Extract the [X, Y] coordinate from the center of the cell holding the provided text.  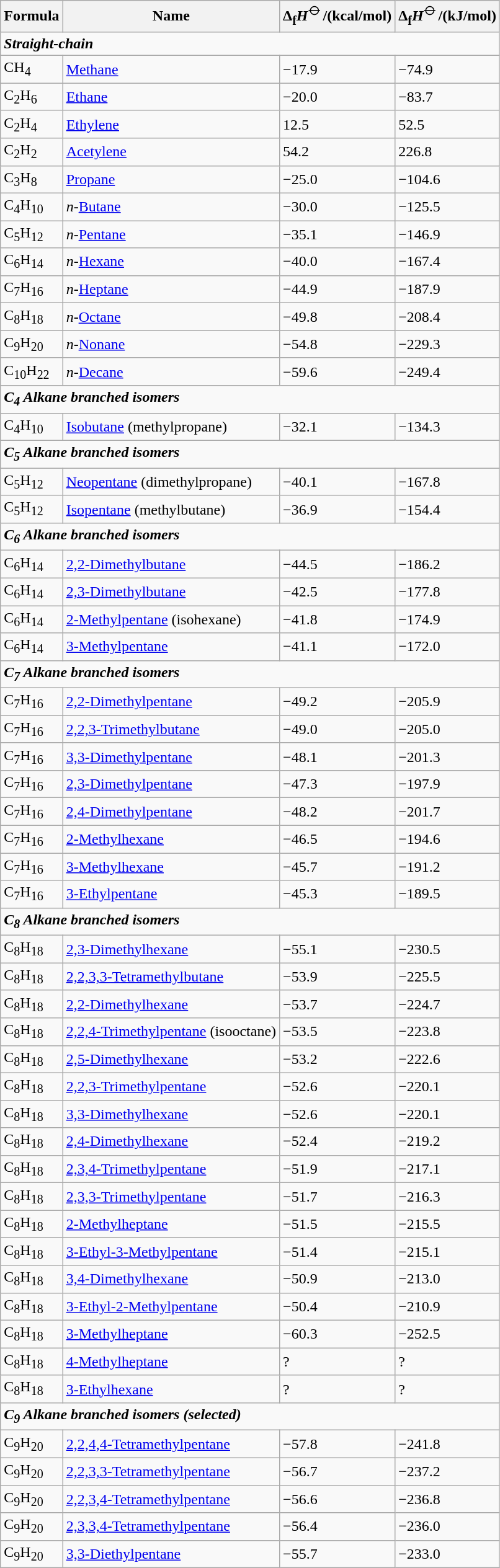
C5 Alkane branched isomers [251, 454]
−233.0 [448, 1554]
3-Ethyl-2-Methylpentane [171, 1306]
2,2,4-Trimethylpentane (isooctane) [171, 1032]
−167.4 [448, 262]
Isobutane (methylpropane) [171, 427]
−53.2 [337, 1059]
−194.6 [448, 839]
Methane [171, 69]
−56.4 [337, 1526]
−201.3 [448, 756]
n-Pentane [171, 234]
−237.2 [448, 1471]
−41.8 [337, 619]
Ethylene [171, 124]
54.2 [337, 152]
C3H8 [32, 179]
−146.9 [448, 234]
−236.0 [448, 1526]
−32.1 [337, 427]
−210.9 [448, 1306]
n-Decane [171, 371]
−51.4 [337, 1251]
−51.5 [337, 1224]
4-Methylheptane [171, 1362]
C8 Alkane branched isomers [251, 921]
−74.9 [448, 69]
−197.9 [448, 784]
−104.6 [448, 179]
−187.9 [448, 289]
C2H2 [32, 152]
C6 Alkane branched isomers [251, 536]
−215.5 [448, 1224]
−40.0 [337, 262]
−216.3 [448, 1197]
−50.9 [337, 1279]
Neopentane (dimethylpropane) [171, 482]
−191.2 [448, 867]
−56.7 [337, 1471]
−229.3 [448, 344]
−40.1 [337, 482]
Isopentane (methylbutane) [171, 509]
2,4-Dimethylhexane [171, 1141]
−241.8 [448, 1444]
−35.1 [337, 234]
2,4-Dimethylpentane [171, 812]
−205.9 [448, 702]
−51.7 [337, 1197]
−208.4 [448, 317]
2-Methylhexane [171, 839]
−46.5 [337, 839]
3,3-Dimethylhexane [171, 1114]
Straight-chain [251, 44]
2,3,3,4-Tetramethylpentane [171, 1526]
−177.8 [448, 591]
−45.3 [337, 894]
Name [171, 16]
2,2,3-Trimethylbutane [171, 729]
−44.5 [337, 564]
Ethane [171, 97]
2,2,3-Trimethylpentane [171, 1086]
−53.5 [337, 1032]
−44.9 [337, 289]
−59.6 [337, 371]
−49.2 [337, 702]
2,2-Dimethylhexane [171, 1004]
3-Methylhexane [171, 867]
−249.4 [448, 371]
2-Methylpentane (isohexane) [171, 619]
3-Ethylhexane [171, 1389]
3,3-Dimethylpentane [171, 756]
3-Ethylpentane [171, 894]
Propane [171, 179]
−223.8 [448, 1032]
−36.9 [337, 509]
−49.8 [337, 317]
n-Butane [171, 206]
−17.9 [337, 69]
2,3-Dimethylhexane [171, 949]
C2H4 [32, 124]
−134.3 [448, 427]
Formula [32, 16]
−51.9 [337, 1169]
−215.1 [448, 1251]
n-Nonane [171, 344]
−167.8 [448, 482]
2,2,3,4-Tetramethylpentane [171, 1499]
−48.1 [337, 756]
−174.9 [448, 619]
−57.8 [337, 1444]
3-Ethyl-3-Methylpentane [171, 1251]
−41.1 [337, 647]
n-Octane [171, 317]
3,3-Diethylpentane [171, 1554]
−53.9 [337, 977]
52.5 [448, 124]
−217.1 [448, 1169]
−20.0 [337, 97]
C7 Alkane branched isomers [251, 674]
2,2-Dimethylpentane [171, 702]
−186.2 [448, 564]
CH4 [32, 69]
2,2-Dimethylbutane [171, 564]
−45.7 [337, 867]
−53.7 [337, 1004]
C10H22 [32, 371]
−49.0 [337, 729]
2,3,4-Trimethylpentane [171, 1169]
−125.5 [448, 206]
−201.7 [448, 812]
−56.6 [337, 1499]
−225.5 [448, 977]
C9 Alkane branched isomers (selected) [251, 1416]
C4 Alkane branched isomers [251, 399]
−55.1 [337, 949]
−213.0 [448, 1279]
C2H6 [32, 97]
ΔfH⦵ /(kcal/mol) [337, 16]
2,2,3,3-Tetramethylbutane [171, 977]
−83.7 [448, 97]
2-Methylheptane [171, 1224]
2,2,4,4-Tetramethylpentane [171, 1444]
3,4-Dimethylhexane [171, 1279]
−189.5 [448, 894]
3-Methylheptane [171, 1334]
−219.2 [448, 1141]
−30.0 [337, 206]
n-Heptane [171, 289]
−230.5 [448, 949]
2,2,3,3-Tetramethylpentane [171, 1471]
−48.2 [337, 812]
−252.5 [448, 1334]
−222.6 [448, 1059]
ΔfH⦵ /(kJ/mol) [448, 16]
−205.0 [448, 729]
n-Hexane [171, 262]
−172.0 [448, 647]
−25.0 [337, 179]
−236.8 [448, 1499]
226.8 [448, 152]
2,5-Dimethylhexane [171, 1059]
Acetylene [171, 152]
−60.3 [337, 1334]
−224.7 [448, 1004]
−54.8 [337, 344]
2,3,3-Trimethylpentane [171, 1197]
−52.4 [337, 1141]
12.5 [337, 124]
−154.4 [448, 509]
2,3-Dimethylpentane [171, 784]
−47.3 [337, 784]
2,3-Dimethylbutane [171, 591]
−50.4 [337, 1306]
3-Methylpentane [171, 647]
−55.7 [337, 1554]
−42.5 [337, 591]
